Locate the cell with the specified text and output its [X, Y] center coordinate. 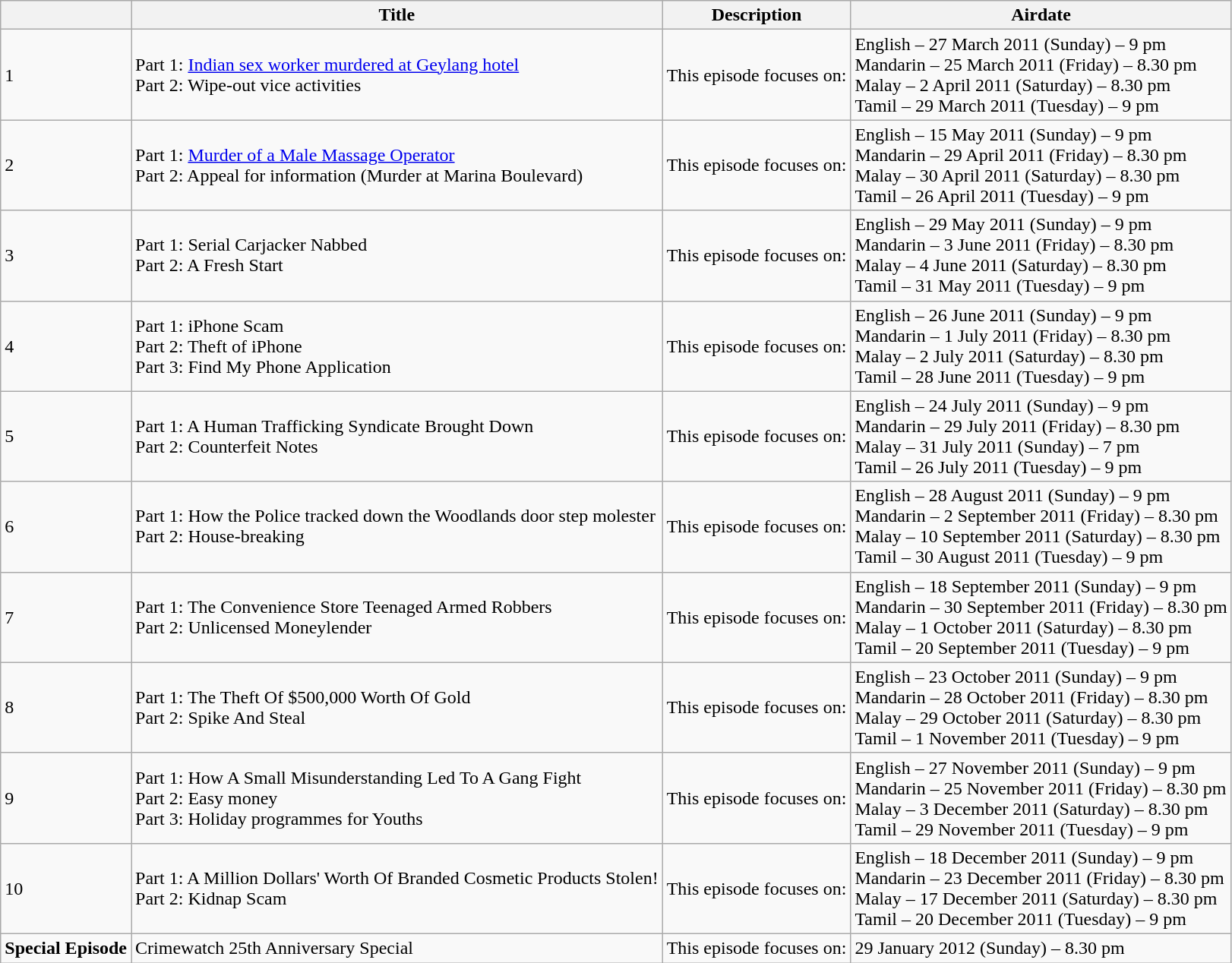
8 [66, 708]
Crimewatch 25th Anniversary Special [397, 948]
Part 1: Indian sex worker murdered at Geylang hotel Part 2: Wipe-out vice activities [397, 74]
Part 1: A Million Dollars' Worth Of Branded Cosmetic Products Stolen!Part 2: Kidnap Scam [397, 889]
4 [66, 346]
Title [397, 15]
Airdate [1041, 15]
Part 1: iPhone Scam Part 2: Theft of iPhone Part 3: Find My Phone Application [397, 346]
7 [66, 617]
3 [66, 255]
Special Episode [66, 948]
1 [66, 74]
2 [66, 166]
29 January 2012 (Sunday) – 8.30 pm [1041, 948]
Part 1: A Human Trafficking Syndicate Brought Down Part 2: Counterfeit Notes [397, 436]
Description [757, 15]
Part 1: Murder of a Male Massage OperatorPart 2: Appeal for information (Murder at Marina Boulevard) [397, 166]
Part 1: The Convenience Store Teenaged Armed Robbers Part 2: Unlicensed Moneylender [397, 617]
Part 1: How A Small Misunderstanding Led To A Gang Fight Part 2: Easy money Part 3: Holiday programmes for Youths [397, 797]
5 [66, 436]
9 [66, 797]
Part 1: The Theft Of $500,000 Worth Of Gold Part 2: Spike And Steal [397, 708]
6 [66, 527]
10 [66, 889]
Part 1: How the Police tracked down the Woodlands door step molester Part 2: House-breaking [397, 527]
Part 1: Serial Carjacker Nabbed Part 2: A Fresh Start [397, 255]
